Provide the [X, Y] coordinate of the cell's center where the given text is located.  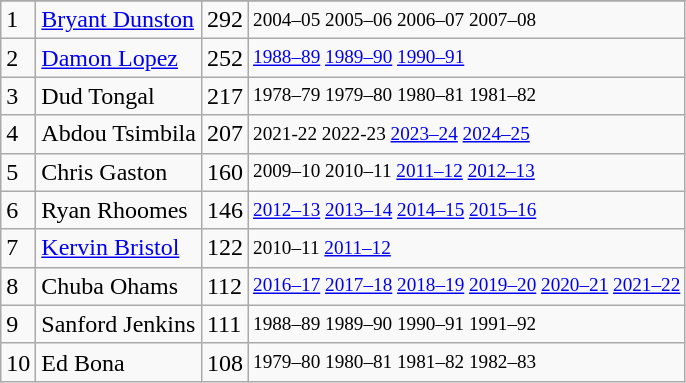
1988–89 1989–90 1990–91 [466, 58]
1978–79 1979–80 1980–81 1981–82 [466, 96]
Chris Gaston [119, 172]
6 [18, 210]
Bryant Dunston [119, 20]
3 [18, 96]
207 [224, 134]
7 [18, 248]
Sanford Jenkins [119, 324]
2010–11 2011–12 [466, 248]
Dud Tongal [119, 96]
Chuba Ohams [119, 286]
10 [18, 362]
4 [18, 134]
2004–05 2005–06 2006–07 2007–08 [466, 20]
2016–17 2017–18 2018–19 2019–20 2020–21 2021–22 [466, 286]
Ryan Rhoomes [119, 210]
Abdou Tsimbila [119, 134]
Ed Bona [119, 362]
111 [224, 324]
2009–10 2010–11 2011–12 2012–13 [466, 172]
2 [18, 58]
292 [224, 20]
5 [18, 172]
122 [224, 248]
2012–13 2013–14 2014–15 2015–16 [466, 210]
217 [224, 96]
9 [18, 324]
Kervin Bristol [119, 248]
Damon Lopez [119, 58]
1 [18, 20]
146 [224, 210]
252 [224, 58]
160 [224, 172]
108 [224, 362]
1979–80 1980–81 1981–82 1982–83 [466, 362]
1988–89 1989–90 1990–91 1991–92 [466, 324]
2021-22 2022-23 2023–24 2024–25 [466, 134]
112 [224, 286]
8 [18, 286]
